Extract the [X, Y] coordinate from the center of the cell holding the provided text.  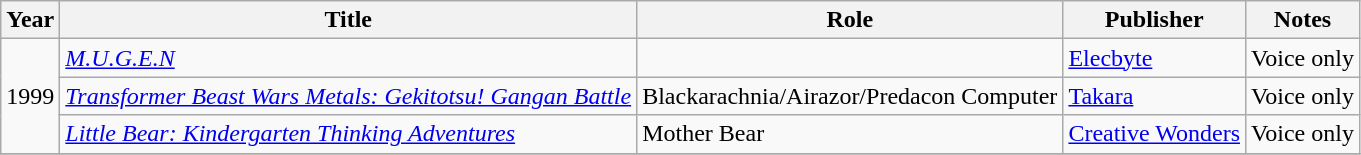
Notes [1303, 20]
Takara [1154, 96]
Year [30, 20]
Little Bear: Kindergarten Thinking Adventures [348, 134]
Elecbyte [1154, 58]
Publisher [1154, 20]
Creative Wonders [1154, 134]
Title [348, 20]
Mother Bear [850, 134]
Blackarachnia/Airazor/Predacon Computer [850, 96]
Role [850, 20]
Transformer Beast Wars Metals: Gekitotsu! Gangan Battle [348, 96]
M.U.G.E.N [348, 58]
1999 [30, 96]
